Scan for the cell matching the given text and deliver its (x, y) coordinate at center. 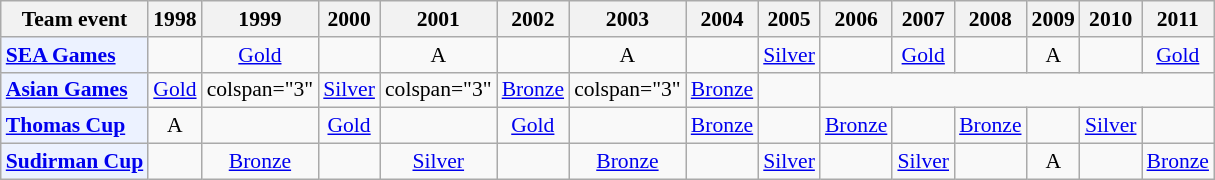
2003 (628, 19)
SEA Games (75, 55)
Team event (75, 19)
2009 (1054, 19)
2011 (1178, 19)
2007 (923, 19)
2002 (533, 19)
2001 (438, 19)
2006 (856, 19)
Asian Games (75, 90)
1998 (174, 19)
Thomas Cup (75, 126)
1999 (260, 19)
2004 (722, 19)
2008 (990, 19)
2005 (789, 19)
2000 (349, 19)
Sudirman Cup (75, 162)
2010 (1111, 19)
